Pinpoint the cell where the given text exists, returning its [X, Y] midpoint coordinate. 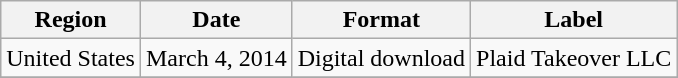
Digital download [381, 58]
Plaid Takeover LLC [574, 58]
Region [71, 20]
Label [574, 20]
United States [71, 58]
Format [381, 20]
Date [216, 20]
March 4, 2014 [216, 58]
